From the cell containing the given text, extract its center point as (x, y) coordinate. 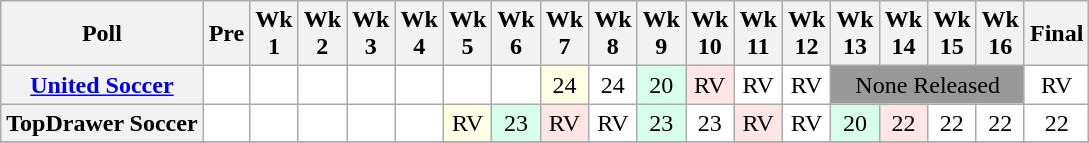
Poll (102, 34)
Wk14 (903, 34)
Wk11 (758, 34)
Wk3 (371, 34)
Wk8 (613, 34)
Wk4 (419, 34)
None Released (928, 85)
Wk16 (1000, 34)
Wk1 (274, 34)
Wk10 (710, 34)
Wk13 (855, 34)
TopDrawer Soccer (102, 123)
Wk9 (661, 34)
Wk6 (516, 34)
Final (1056, 34)
United Soccer (102, 85)
Wk2 (322, 34)
Wk15 (952, 34)
Wk7 (564, 34)
Wk12 (806, 34)
Wk5 (467, 34)
Pre (226, 34)
